Extract the (x, y) coordinate from the center of the cell holding the provided text.  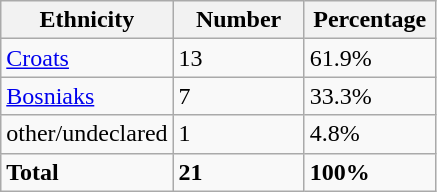
7 (238, 96)
13 (238, 58)
100% (370, 172)
61.9% (370, 58)
1 (238, 134)
Number (238, 20)
other/undeclared (87, 134)
Total (87, 172)
Ethnicity (87, 20)
Croats (87, 58)
4.8% (370, 134)
Percentage (370, 20)
Bosniaks (87, 96)
21 (238, 172)
33.3% (370, 96)
